Find where the given text appears and provide that cell's center as (X, Y) coordinate. 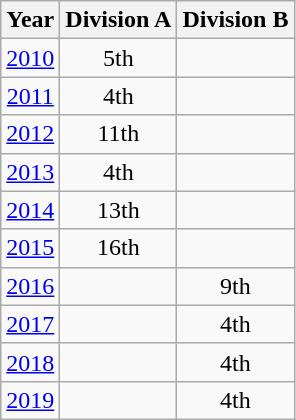
Division A (118, 20)
2011 (30, 96)
2016 (30, 286)
2012 (30, 134)
2010 (30, 58)
2018 (30, 362)
9th (236, 286)
2015 (30, 248)
11th (118, 134)
2017 (30, 324)
Division B (236, 20)
13th (118, 210)
2019 (30, 400)
5th (118, 58)
2013 (30, 172)
2014 (30, 210)
16th (118, 248)
Year (30, 20)
